Find where the given text appears and provide that cell's center as [x, y] coordinate. 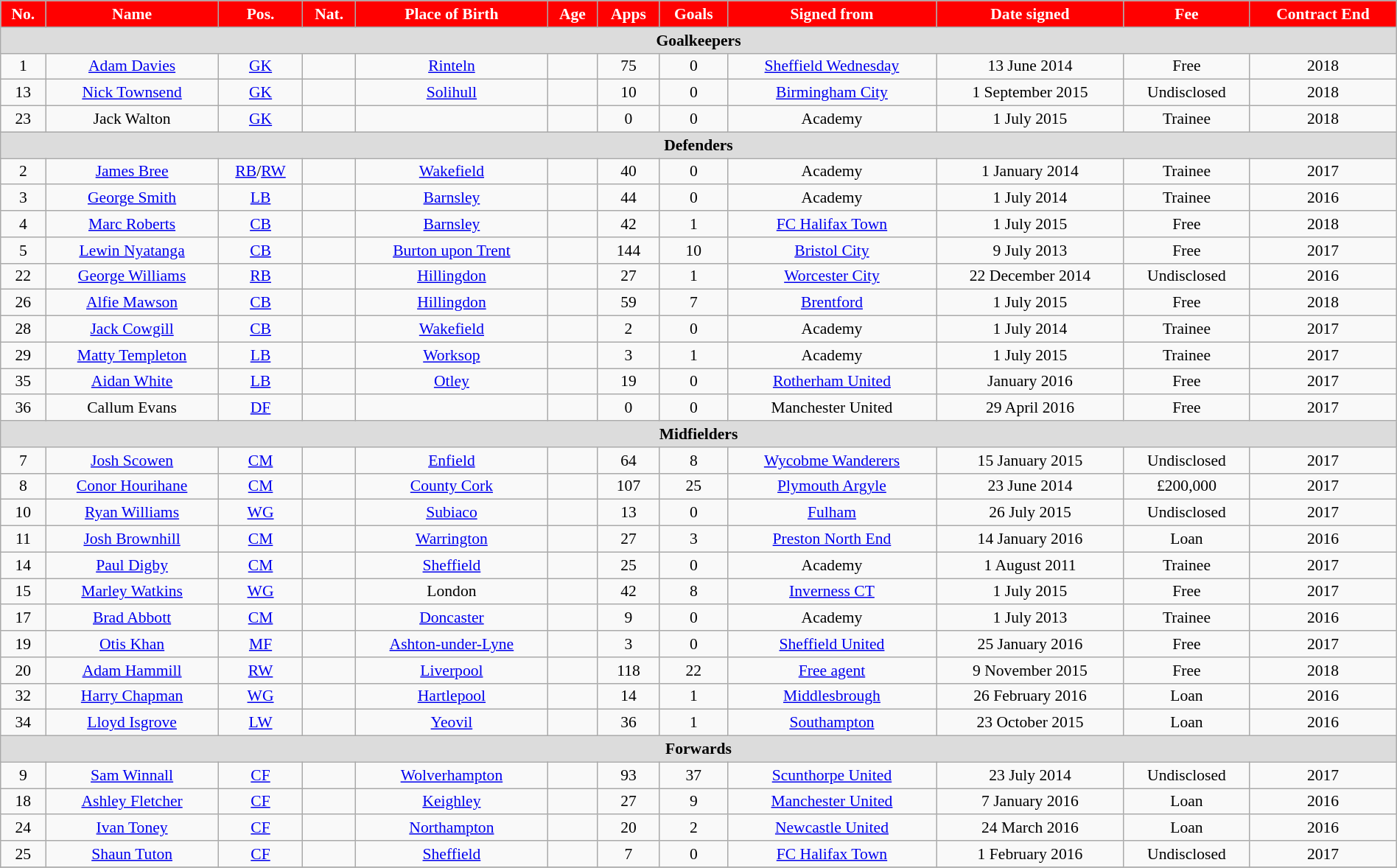
13 June 2014 [1030, 66]
23 July 2014 [1030, 775]
23 [24, 119]
George Williams [132, 276]
RB/RW [261, 172]
Solihull [451, 93]
Forwards [698, 749]
29 [24, 355]
Worcester City [832, 276]
Liverpool [451, 671]
Signed from [832, 14]
Nick Townsend [132, 93]
22 December 2014 [1030, 276]
Burton upon Trent [451, 251]
Brad Abbott [132, 618]
23 June 2014 [1030, 486]
George Smith [132, 198]
Harry Chapman [132, 696]
24 [24, 828]
Wolverhampton [451, 775]
25 January 2016 [1030, 644]
107 [629, 486]
Adam Hammill [132, 671]
County Cork [451, 486]
Northampton [451, 828]
35 [24, 382]
Worksop [451, 355]
26 February 2016 [1030, 696]
Subiaco [451, 513]
17 [24, 618]
28 [24, 329]
Midfielders [698, 434]
59 [629, 303]
15 January 2015 [1030, 461]
Wycobme Wanderers [832, 461]
11 [24, 539]
9 November 2015 [1030, 671]
Aidan White [132, 382]
23 October 2015 [1030, 723]
Scunthorpe United [832, 775]
Rotherham United [832, 382]
14 January 2016 [1030, 539]
Defenders [698, 145]
Place of Birth [451, 14]
Jack Cowgill [132, 329]
Josh Scowen [132, 461]
24 March 2016 [1030, 828]
Doncaster [451, 618]
RB [261, 276]
Ashton-under-Lyne [451, 644]
Shaun Tuton [132, 854]
5 [24, 251]
Sam Winnall [132, 775]
75 [629, 66]
Nat. [329, 14]
Callum Evans [132, 408]
26 [24, 303]
118 [629, 671]
Paul Digby [132, 565]
Name [132, 14]
Yeovil [451, 723]
Marley Watkins [132, 592]
£200,000 [1186, 486]
Goals [693, 14]
44 [629, 198]
32 [24, 696]
15 [24, 592]
Matty Templeton [132, 355]
Lewin Nyatanga [132, 251]
Contract End [1323, 14]
Ashley Fletcher [132, 802]
93 [629, 775]
Lloyd Isgrove [132, 723]
Sheffield Wednesday [832, 66]
Warrington [451, 539]
34 [24, 723]
Pos. [261, 14]
1 January 2014 [1030, 172]
Plymouth Argyle [832, 486]
64 [629, 461]
Ivan Toney [132, 828]
Rinteln [451, 66]
Otley [451, 382]
No. [24, 14]
Age [572, 14]
MF [261, 644]
1 February 2016 [1030, 854]
Birmingham City [832, 93]
James Bree [132, 172]
9 July 2013 [1030, 251]
Fee [1186, 14]
DF [261, 408]
London [451, 592]
18 [24, 802]
RW [261, 671]
Enfield [451, 461]
1 September 2015 [1030, 93]
LW [261, 723]
Jack Walton [132, 119]
1 July 2013 [1030, 618]
Middlesbrough [832, 696]
1 August 2011 [1030, 565]
Apps [629, 14]
Josh Brownhill [132, 539]
Brentford [832, 303]
Free agent [832, 671]
Otis Khan [132, 644]
7 January 2016 [1030, 802]
Sheffield United [832, 644]
37 [693, 775]
Ryan Williams [132, 513]
40 [629, 172]
Fulham [832, 513]
29 April 2016 [1030, 408]
Southampton [832, 723]
Date signed [1030, 14]
26 July 2015 [1030, 513]
Goalkeepers [698, 41]
4 [24, 224]
Newcastle United [832, 828]
Hartlepool [451, 696]
January 2016 [1030, 382]
Marc Roberts [132, 224]
144 [629, 251]
Adam Davies [132, 66]
Keighley [451, 802]
Inverness CT [832, 592]
Preston North End [832, 539]
Conor Hourihane [132, 486]
Bristol City [832, 251]
Alfie Mawson [132, 303]
